Identify which cell holds the provided text, then report its [X, Y] central coordinate. 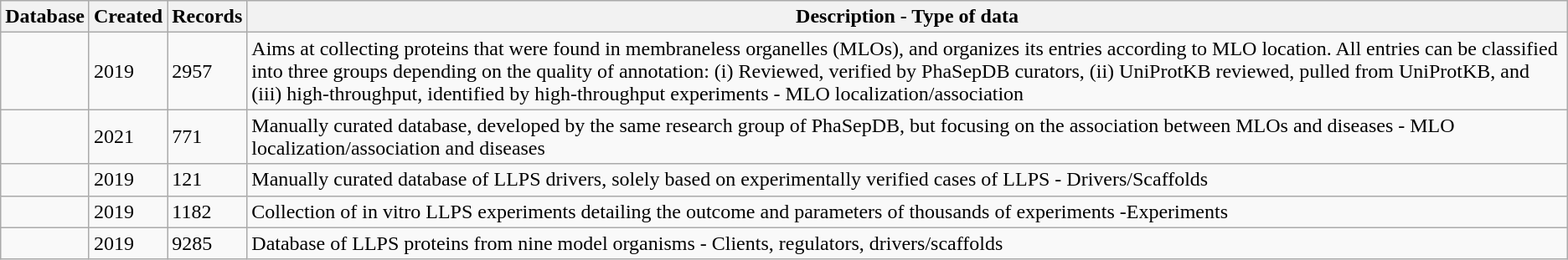
Database of LLPS proteins from nine model organisms - Clients, regulators, drivers/scaffolds [907, 243]
121 [208, 180]
771 [208, 137]
Manually curated database of LLPS drivers, solely based on experimentally verified cases of LLPS - Drivers/Scaffolds [907, 180]
Records [208, 17]
1182 [208, 212]
2957 [208, 71]
2021 [127, 137]
Collection of in vitro LLPS experiments detailing the outcome and parameters of thousands of experiments -Experiments [907, 212]
Database [45, 17]
Created [127, 17]
9285 [208, 243]
Description - Type of data [907, 17]
